Extract the (X, Y) coordinate from the center of the cell holding the provided text.  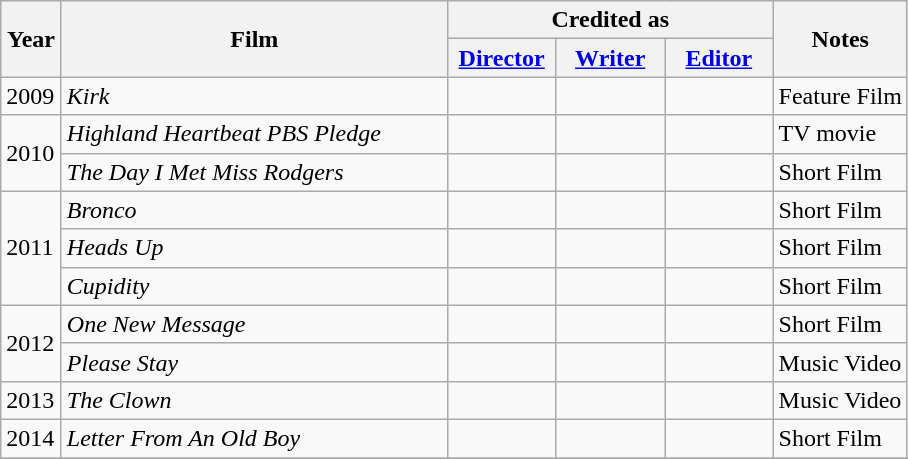
2014 (32, 438)
One New Message (254, 324)
Writer (610, 58)
Highland Heartbeat PBS Pledge (254, 134)
2011 (32, 248)
TV movie (840, 134)
Director (502, 58)
The Day I Met Miss Rodgers (254, 172)
2013 (32, 400)
2012 (32, 343)
Feature Film (840, 96)
Bronco (254, 210)
Editor (718, 58)
Cupidity (254, 286)
Please Stay (254, 362)
Kirk (254, 96)
Film (254, 39)
2010 (32, 153)
The Clown (254, 400)
Notes (840, 39)
Heads Up (254, 248)
Letter From An Old Boy (254, 438)
Credited as (610, 20)
Year (32, 39)
2009 (32, 96)
